Determine the [X, Y] coordinate at the center of the cell enclosing the given text.  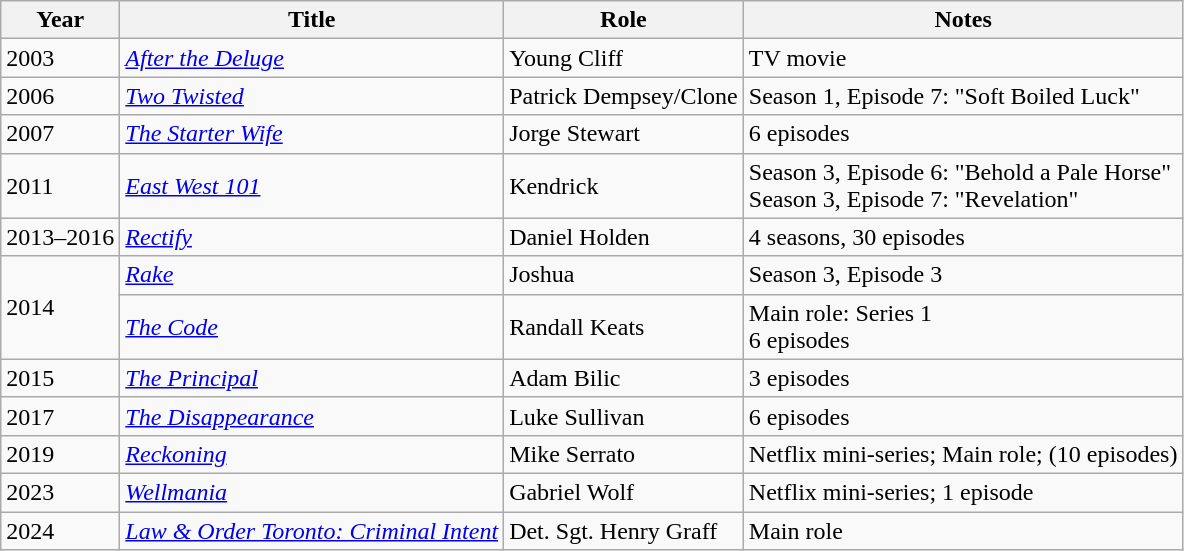
4 seasons, 30 episodes [963, 237]
Daniel Holden [624, 237]
2014 [60, 308]
The Disappearance [312, 416]
Wellmania [312, 492]
Main role [963, 531]
Adam Bilic [624, 378]
2011 [60, 186]
Luke Sullivan [624, 416]
Rectify [312, 237]
2013–2016 [60, 237]
2017 [60, 416]
Season 3, Episode 6: "Behold a Pale Horse"Season 3, Episode 7: "Revelation" [963, 186]
Notes [963, 20]
Gabriel Wolf [624, 492]
After the Deluge [312, 58]
Reckoning [312, 454]
Det. Sgt. Henry Graff [624, 531]
Season 3, Episode 3 [963, 275]
Jorge Stewart [624, 134]
Joshua [624, 275]
Randall Keats [624, 326]
2015 [60, 378]
Patrick Dempsey/Clone [624, 96]
2024 [60, 531]
Rake [312, 275]
2003 [60, 58]
3 episodes [963, 378]
TV movie [963, 58]
Netflix mini-series; Main role; (10 episodes) [963, 454]
Mike Serrato [624, 454]
Law & Order Toronto: Criminal Intent [312, 531]
2007 [60, 134]
Main role: Series 16 episodes [963, 326]
Title [312, 20]
2006 [60, 96]
Two Twisted [312, 96]
The Starter Wife [312, 134]
Kendrick [624, 186]
2019 [60, 454]
East West 101 [312, 186]
Role [624, 20]
Season 1, Episode 7: "Soft Boiled Luck" [963, 96]
Netflix mini-series; 1 episode [963, 492]
The Code [312, 326]
2023 [60, 492]
The Principal [312, 378]
Year [60, 20]
Young Cliff [624, 58]
